Identify which cell holds the provided text, then report its [X, Y] central coordinate. 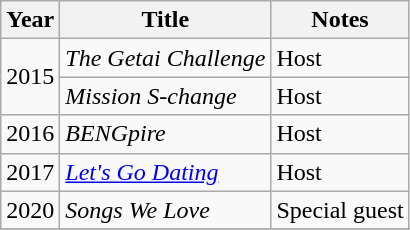
Title [166, 20]
2020 [30, 210]
Notes [340, 20]
2017 [30, 172]
Let's Go Dating [166, 172]
Mission S-change [166, 96]
2015 [30, 77]
Special guest [340, 210]
2016 [30, 134]
Songs We Love [166, 210]
The Getai Challenge [166, 58]
Year [30, 20]
BENGpire [166, 134]
